Detect which cell encompasses the target text, then output its (X, Y) center coordinate. 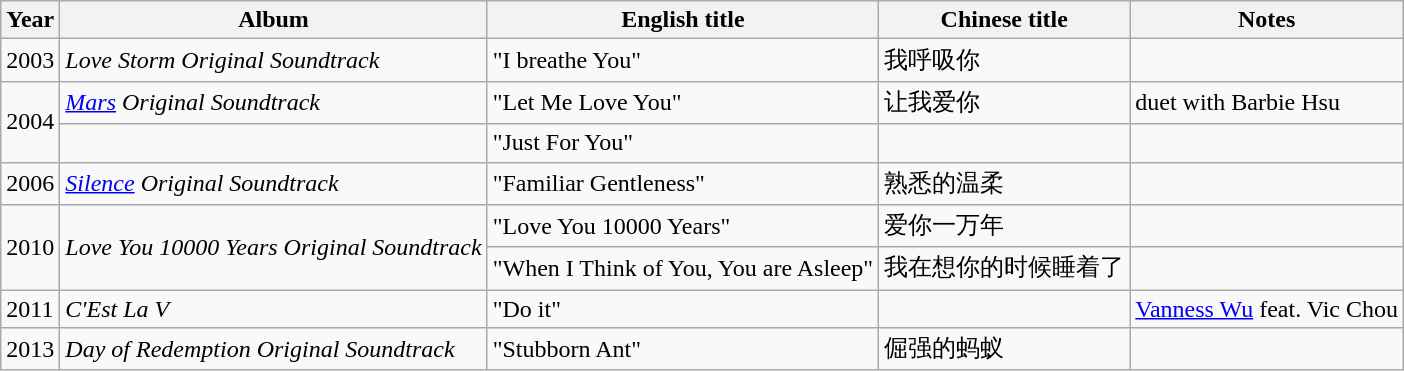
熟悉的温柔 (1004, 184)
Chinese title (1004, 20)
我在想你的时候睡着了 (1004, 268)
Album (274, 20)
Day of Redemption Original Soundtrack (274, 350)
C'Est La V (274, 309)
Vanness Wu feat. Vic Chou (1267, 309)
Year (30, 20)
Silence Original Soundtrack (274, 184)
duet with Barbie Hsu (1267, 102)
Love Storm Original Soundtrack (274, 60)
2006 (30, 184)
我呼吸你 (1004, 60)
让我爱你 (1004, 102)
"Love You 10000 Years" (683, 226)
2003 (30, 60)
"Do it" (683, 309)
"I breathe You" (683, 60)
2004 (30, 122)
"Let Me Love You" (683, 102)
Notes (1267, 20)
2013 (30, 350)
2011 (30, 309)
English title (683, 20)
Mars Original Soundtrack (274, 102)
"When I Think of You, You are Asleep" (683, 268)
Love You 10000 Years Original Soundtrack (274, 248)
"Familiar Gentleness" (683, 184)
倔强的蚂蚁 (1004, 350)
"Stubborn Ant" (683, 350)
"Just For You" (683, 143)
2010 (30, 248)
爱你一万年 (1004, 226)
